Return (x, y) of the center of cell containing provided text 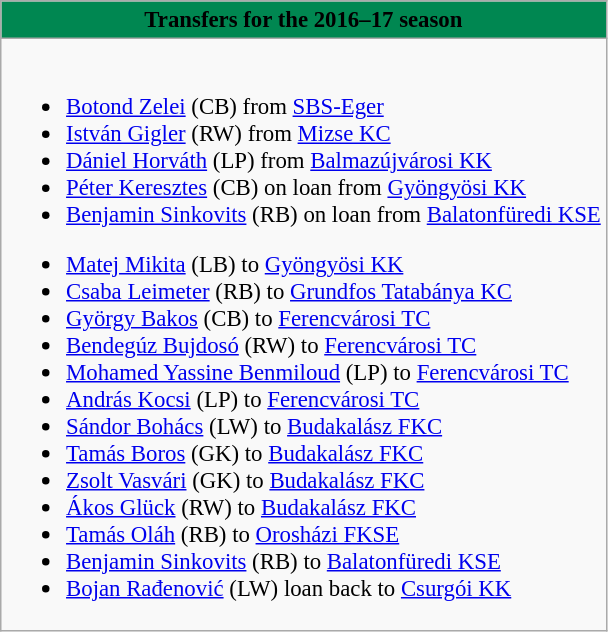
Transfers for the 2016–17 season (304, 20)
